Extract the [x, y] coordinate from the center of the cell holding the provided text.  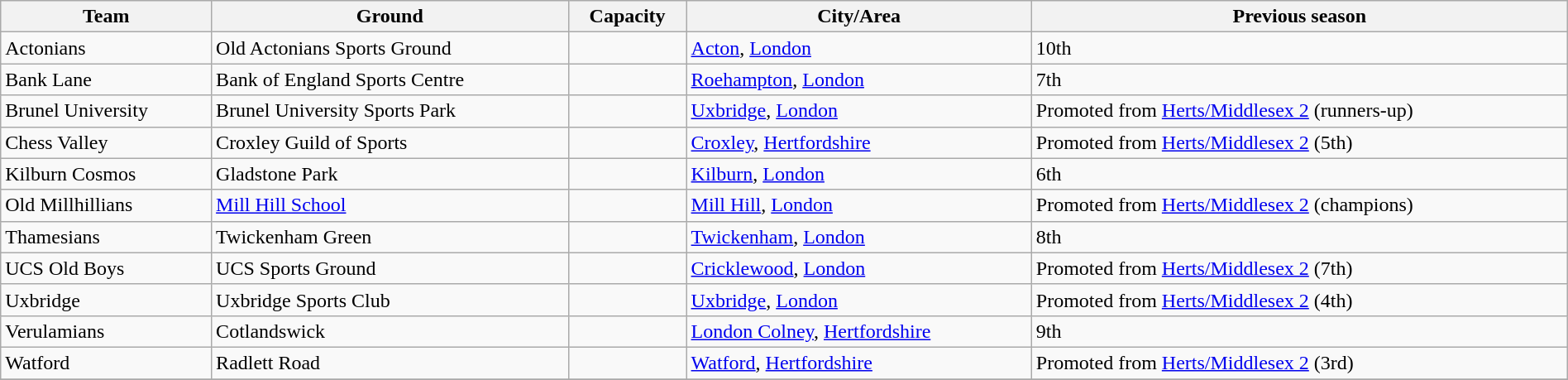
9th [1299, 331]
Acton, London [858, 48]
Old Actonians Sports Ground [390, 48]
UCS Sports Ground [390, 268]
Thamesians [106, 237]
Bank of England Sports Centre [390, 79]
Team [106, 17]
Croxley Guild of Sports [390, 142]
Mill Hill School [390, 205]
Croxley, Hertfordshire [858, 142]
8th [1299, 237]
Capacity [627, 17]
Kilburn Cosmos [106, 174]
Promoted from Herts/Middlesex 2 (runners-up) [1299, 111]
Watford, Hertfordshire [858, 363]
Promoted from Herts/Middlesex 2 (4th) [1299, 300]
Old Millhillians [106, 205]
Uxbridge Sports Club [390, 300]
Verulamians [106, 331]
City/Area [858, 17]
Cotlandswick [390, 331]
Gladstone Park [390, 174]
Uxbridge [106, 300]
Actonians [106, 48]
6th [1299, 174]
Promoted from Herts/Middlesex 2 (3rd) [1299, 363]
Ground [390, 17]
7th [1299, 79]
Previous season [1299, 17]
Watford [106, 363]
UCS Old Boys [106, 268]
Chess Valley [106, 142]
Twickenham Green [390, 237]
Kilburn, London [858, 174]
Bank Lane [106, 79]
Twickenham, London [858, 237]
Brunel University [106, 111]
London Colney, Hertfordshire [858, 331]
Roehampton, London [858, 79]
Promoted from Herts/Middlesex 2 (5th) [1299, 142]
Radlett Road [390, 363]
Cricklewood, London [858, 268]
Promoted from Herts/Middlesex 2 (7th) [1299, 268]
Promoted from Herts/Middlesex 2 (champions) [1299, 205]
10th [1299, 48]
Mill Hill, London [858, 205]
Brunel University Sports Park [390, 111]
